For the text-containing cell, return its midpoint in (X, Y) coordinate format. 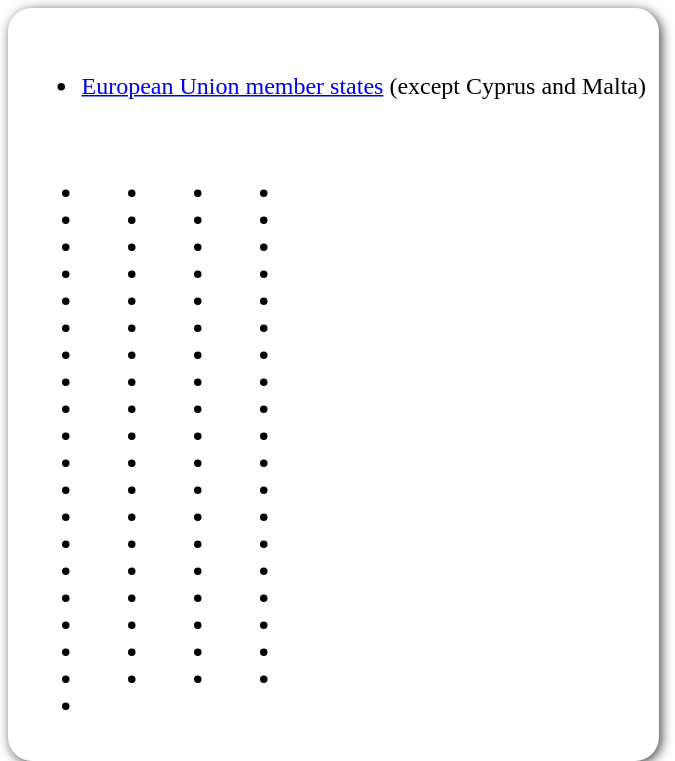
European Union member states (except Cyprus and Malta) (334, 384)
